Detect which cell encompasses the target text, then output its [x, y] center coordinate. 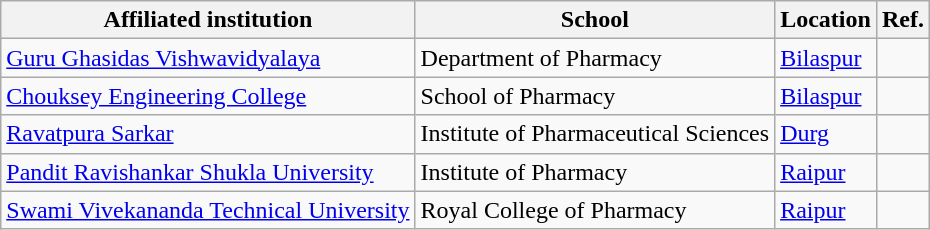
School [595, 20]
Location [826, 20]
Chouksey Engineering College [208, 96]
Durg [826, 134]
Institute of Pharmaceutical Sciences [595, 134]
Guru Ghasidas Vishwavidyalaya [208, 58]
School of Pharmacy [595, 96]
Swami Vivekananda Technical University [208, 210]
Royal College of Pharmacy [595, 210]
Department of Pharmacy [595, 58]
Ravatpura Sarkar [208, 134]
Affiliated institution [208, 20]
Pandit Ravishankar Shukla University [208, 172]
Ref. [902, 20]
Institute of Pharmacy [595, 172]
